Pinpoint the cell where the given text exists, returning its [x, y] midpoint coordinate. 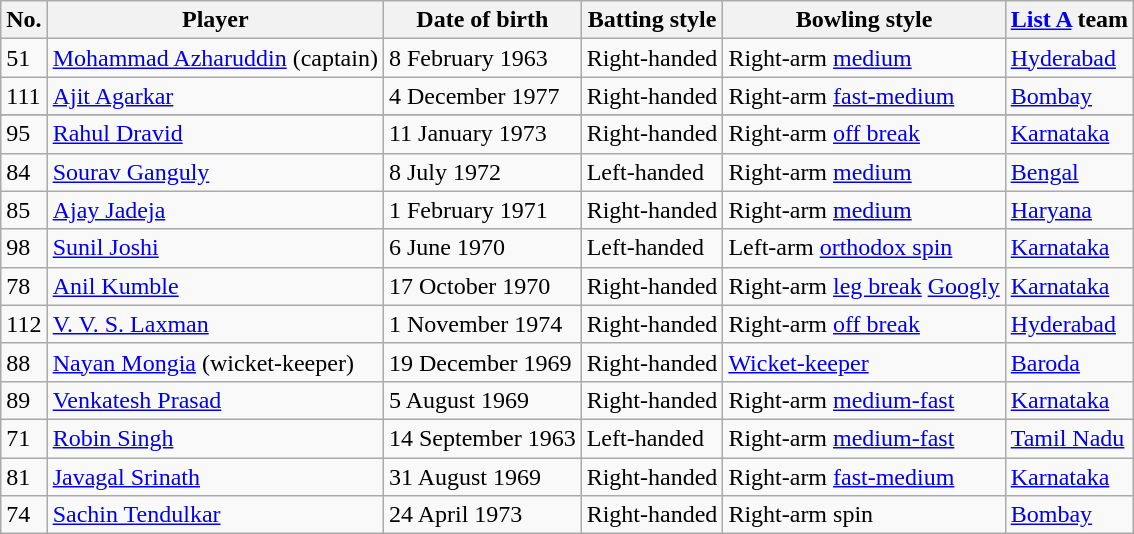
Sunil Joshi [215, 248]
No. [24, 20]
Haryana [1069, 210]
Anil Kumble [215, 286]
Left-arm orthodox spin [864, 248]
81 [24, 477]
31 August 1969 [482, 477]
71 [24, 438]
8 July 1972 [482, 172]
Batting style [652, 20]
Right-arm leg break Googly [864, 286]
88 [24, 362]
Baroda [1069, 362]
17 October 1970 [482, 286]
Tamil Nadu [1069, 438]
5 August 1969 [482, 400]
112 [24, 324]
74 [24, 515]
Venkatesh Prasad [215, 400]
Ajit Agarkar [215, 96]
Wicket-keeper [864, 362]
Date of birth [482, 20]
Ajay Jadeja [215, 210]
85 [24, 210]
19 December 1969 [482, 362]
51 [24, 58]
84 [24, 172]
Javagal Srinath [215, 477]
Sourav Ganguly [215, 172]
1 November 1974 [482, 324]
Rahul Dravid [215, 134]
4 December 1977 [482, 96]
111 [24, 96]
List A team [1069, 20]
98 [24, 248]
Mohammad Azharuddin (captain) [215, 58]
Robin Singh [215, 438]
8 February 1963 [482, 58]
Right-arm spin [864, 515]
Bowling style [864, 20]
Nayan Mongia (wicket-keeper) [215, 362]
89 [24, 400]
Bengal [1069, 172]
78 [24, 286]
Player [215, 20]
6 June 1970 [482, 248]
11 January 1973 [482, 134]
Sachin Tendulkar [215, 515]
24 April 1973 [482, 515]
1 February 1971 [482, 210]
14 September 1963 [482, 438]
V. V. S. Laxman [215, 324]
95 [24, 134]
